Determine the [X, Y] coordinate at the center of the cell enclosing the given text.  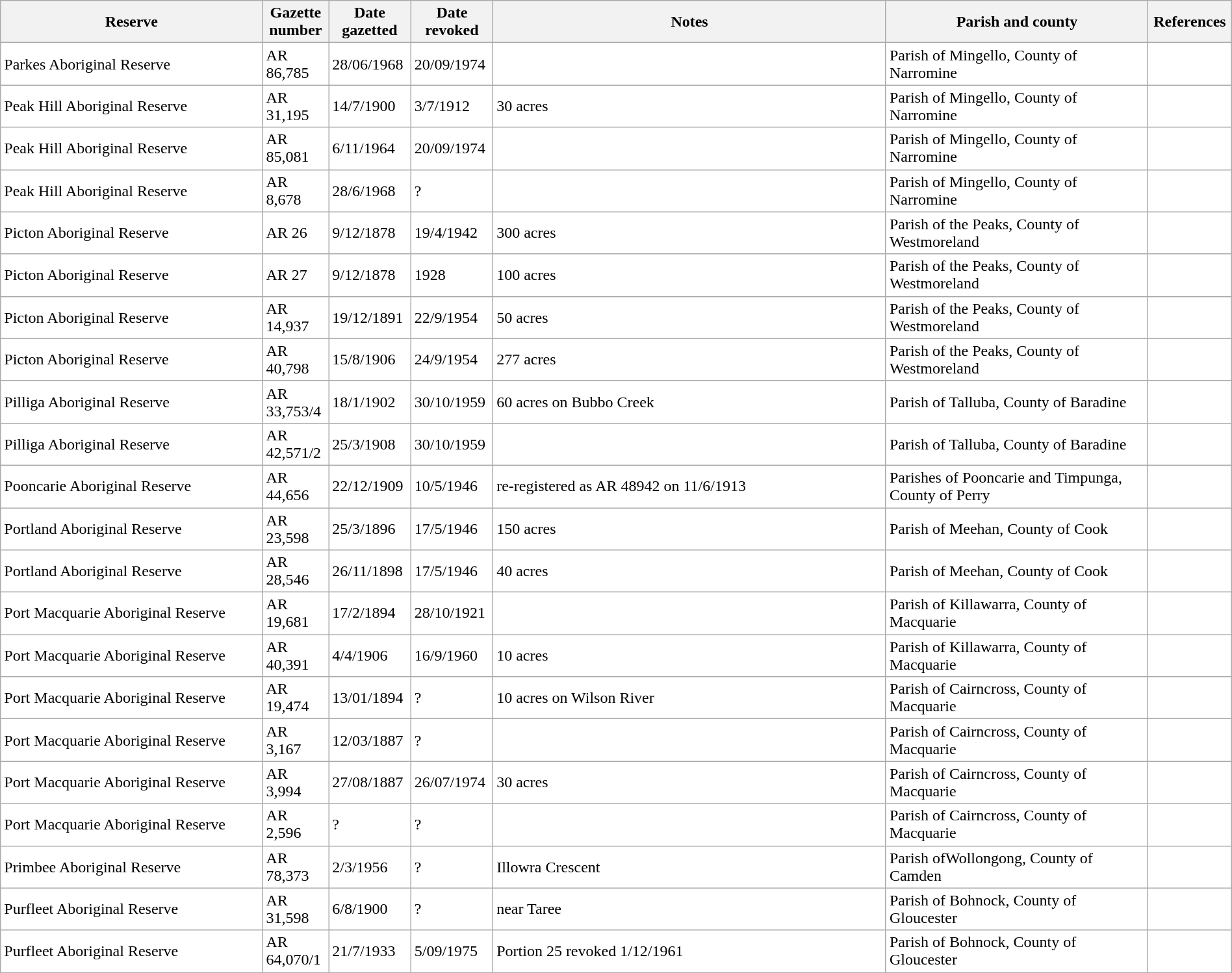
40 acres [690, 572]
AR 33,753/4 [296, 401]
22/9/1954 [452, 317]
6/8/1900 [370, 909]
Illowra Crescent [690, 866]
19/12/1891 [370, 317]
6/11/1964 [370, 148]
2/3/1956 [370, 866]
AR 31,195 [296, 107]
10 acres on Wilson River [690, 698]
Reserve [131, 22]
AR 86,785 [296, 64]
Pooncarie Aboriginal Reserve [131, 486]
15/8/1906 [370, 360]
AR 40,798 [296, 360]
3/7/1912 [452, 107]
5/09/1975 [452, 951]
100 acres [690, 275]
28/6/1968 [370, 191]
AR 23,598 [296, 529]
AR 3,167 [296, 740]
AR 40,391 [296, 656]
27/08/1887 [370, 782]
AR 28,546 [296, 572]
Parish ofWollongong, County of Camden [1016, 866]
Date gazetted [370, 22]
AR 64,070/1 [296, 951]
Parkes Aboriginal Reserve [131, 64]
Notes [690, 22]
18/1/1902 [370, 401]
150 acres [690, 529]
28/10/1921 [452, 613]
AR 85,081 [296, 148]
28/06/1968 [370, 64]
re-registered as AR 48942 on 11/6/1913 [690, 486]
1928 [452, 275]
AR 8,678 [296, 191]
Parish and county [1016, 22]
Gazette number [296, 22]
21/7/1933 [370, 951]
17/2/1894 [370, 613]
AR 19,681 [296, 613]
AR 3,994 [296, 782]
12/03/1887 [370, 740]
24/9/1954 [452, 360]
60 acres on Bubbo Creek [690, 401]
AR 27 [296, 275]
AR 2,596 [296, 825]
Date revoked [452, 22]
26/11/1898 [370, 572]
14/7/1900 [370, 107]
19/4/1942 [452, 233]
16/9/1960 [452, 656]
Primbee Aboriginal Reserve [131, 866]
AR 31,598 [296, 909]
near Taree [690, 909]
AR 26 [296, 233]
50 acres [690, 317]
AR 19,474 [296, 698]
25/3/1908 [370, 444]
AR 78,373 [296, 866]
References [1190, 22]
22/12/1909 [370, 486]
300 acres [690, 233]
AR 14,937 [296, 317]
AR 44,656 [296, 486]
277 acres [690, 360]
Parishes of Pooncarie and Timpunga, County of Perry [1016, 486]
AR 42,571/2 [296, 444]
10 acres [690, 656]
13/01/1894 [370, 698]
25/3/1896 [370, 529]
26/07/1974 [452, 782]
10/5/1946 [452, 486]
Portion 25 revoked 1/12/1961 [690, 951]
4/4/1906 [370, 656]
